Detect which cell encompasses the target text, then output its [x, y] center coordinate. 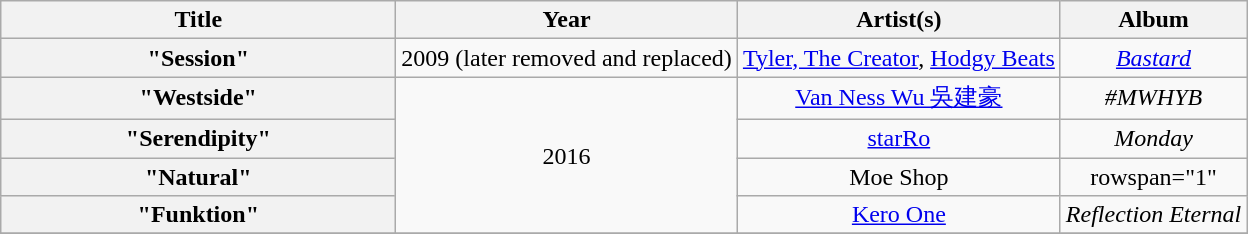
Bastard [1153, 58]
Monday [1153, 138]
2016 [567, 156]
"Serendipity" [198, 138]
Year [567, 20]
Van Ness Wu 吳建豪 [898, 98]
"Session" [198, 58]
"Natural" [198, 177]
Title [198, 20]
rowspan="1" [1153, 177]
2009 (later removed and replaced) [567, 58]
"Funktion" [198, 215]
Album [1153, 20]
Kero One [898, 215]
Moe Shop [898, 177]
Artist(s) [898, 20]
Reflection Eternal [1153, 215]
"Westside" [198, 98]
starRo [898, 138]
Tyler, The Creator, Hodgy Beats [898, 58]
#MWHYB [1153, 98]
